For the text-containing cell, return its midpoint in (X, Y) coordinate format. 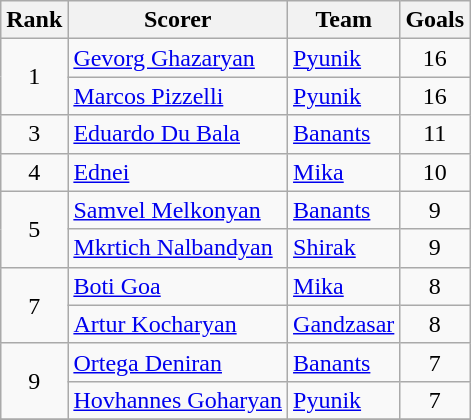
Goals (435, 20)
Gevorg Ghazaryan (178, 58)
5 (34, 229)
Team (344, 20)
4 (34, 172)
Marcos Pizzelli (178, 96)
Samvel Melkonyan (178, 210)
Artur Kocharyan (178, 324)
1 (34, 77)
Scorer (178, 20)
3 (34, 134)
11 (435, 134)
Mkrtich Nalbandyan (178, 248)
Ortega Deniran (178, 362)
Gandzasar (344, 324)
10 (435, 172)
Hovhannes Goharyan (178, 400)
Eduardo Du Bala (178, 134)
Boti Goa (178, 286)
Ednei (178, 172)
Rank (34, 20)
Shirak (344, 248)
